Pinpoint the cell where the given text exists, returning its (x, y) midpoint coordinate. 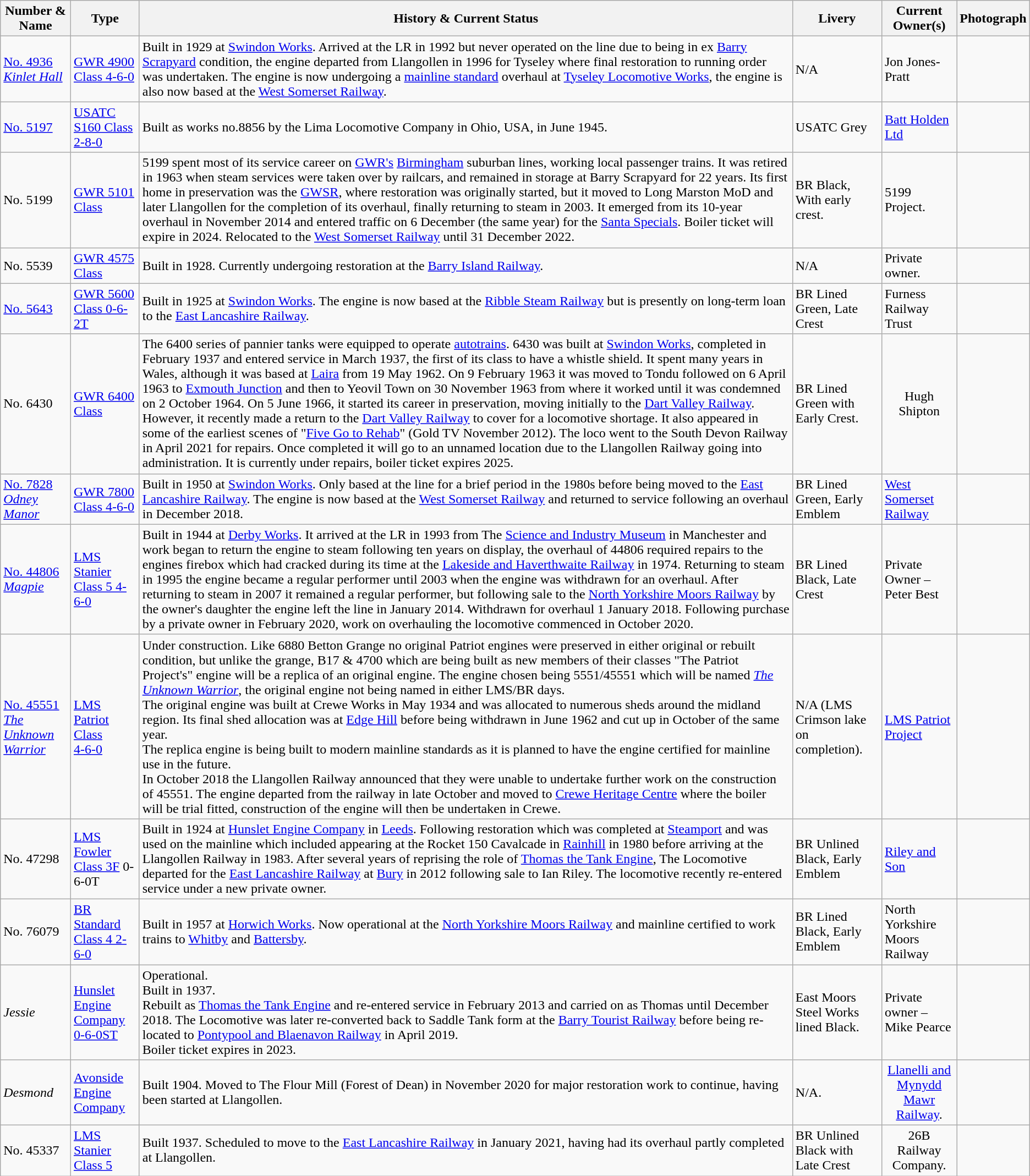
5199 Project. (919, 200)
26B Railway Company. (919, 1151)
BR Lined Black, Late Crest (837, 579)
BR Lined Green with Early Crest. (837, 404)
No. 7828 Odney Manor (36, 499)
No. 5199 (36, 200)
No. 4936 Kinlet Hall (36, 69)
No. 45551 The Unknown Warrior (36, 726)
No. 5539 (36, 265)
Riley and Son (919, 859)
LMS Patriot Class 4-6-0 (105, 726)
Built 1904. Moved to The Flour Mill (Forest of Dean) in November 2020 for major restoration work to continue, having been started at Llangollen. (465, 1092)
No. 44806 Magpie (36, 579)
Hunslet Engine Company 0-6-0ST (105, 1012)
BR Black, With early crest. (837, 200)
Private owner – Mike Pearce (919, 1012)
West Somerset Railway (919, 499)
No. 45337 (36, 1151)
BR Lined Black, Early Emblem (837, 932)
No. 5197 (36, 127)
USATC Grey (837, 127)
LMS Stanier Class 5 4-6-0 (105, 579)
BR Unlined Black, Early Emblem (837, 859)
GWR 7800 Class 4-6-0 (105, 499)
Private owner. (919, 265)
GWR 5600 Class 0-6-2T (105, 309)
Built as works no.8856 by the Lima Locomotive Company in Ohio, USA, in June 1945. (465, 127)
GWR 6400 Class (105, 404)
USATC S160 Class 2-8-0 (105, 127)
Jessie (36, 1012)
No. 76079 (36, 932)
Type (105, 19)
N/A. (837, 1092)
BR Unlined Black with Late Crest (837, 1151)
LMS Fowler Class 3F 0-6-0T (105, 859)
Number & Name (36, 19)
Avonside Engine Company (105, 1092)
BR Standard Class 4 2-6-0 (105, 932)
North Yorkshire Moors Railway (919, 932)
Photograph (993, 19)
Furness Railway Trust (919, 309)
No. 47298 (36, 859)
Jon Jones-Pratt (919, 69)
Desmond (36, 1092)
Built in 1928. Currently undergoing restoration at the Barry Island Railway. (465, 265)
Hugh Shipton (919, 404)
LMS Patriot Project (919, 726)
Livery (837, 19)
GWR 4575 Class (105, 265)
BR Lined Green, Early Emblem (837, 499)
Private Owner – Peter Best (919, 579)
Current Owner(s) (919, 19)
BR Lined Green, Late Crest (837, 309)
N/A (LMS Crimson lake on completion). (837, 726)
GWR 4900 Class 4-6-0 (105, 69)
No. 5643 (36, 309)
LMS Stanier Class 5 (105, 1151)
Llanelli and Mynydd Mawr Railway. (919, 1092)
History & Current Status (465, 19)
East Moors Steel Works lined Black. (837, 1012)
Batt Holden Ltd (919, 127)
Built in 1957 at Horwich Works. Now operational at the North Yorkshire Moors Railway and mainline certified to work trains to Whitby and Battersby. (465, 932)
No. 6430 (36, 404)
GWR 5101 Class (105, 200)
Built 1937. Scheduled to move to the East Lancashire Railway in January 2021, having had its overhaul partly completed at Llangollen. (465, 1151)
